Provide the [X, Y] coordinate of the cell's center where the given text is located.  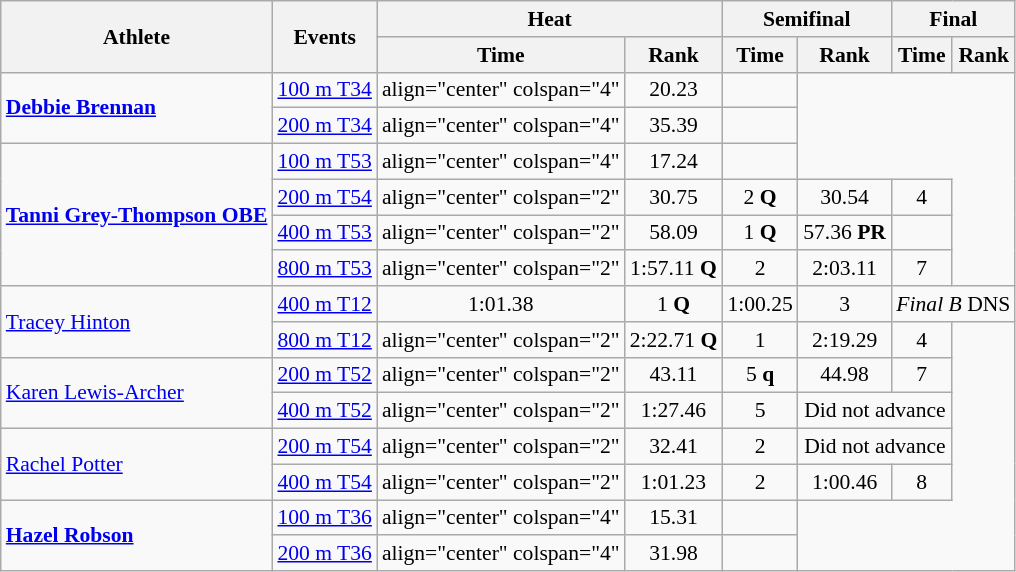
400 m T52 [324, 411]
Hazel Robson [137, 536]
400 m T54 [324, 482]
1:27.46 [674, 411]
1 [760, 340]
17.24 [674, 162]
100 m T53 [324, 162]
15.31 [674, 518]
1:57.11 Q [674, 269]
35.39 [674, 126]
5 q [760, 375]
30.75 [674, 197]
200 m T36 [324, 554]
3 [844, 304]
200 m T34 [324, 126]
43.11 [674, 375]
20.23 [674, 90]
800 m T53 [324, 269]
57.36 PR [844, 233]
400 m T12 [324, 304]
31.98 [674, 554]
8 [922, 482]
2:22.71 Q [674, 340]
Karen Lewis-Archer [137, 392]
2:19.29 [844, 340]
Semifinal [806, 19]
Events [324, 36]
1:00.25 [760, 304]
Tracey Hinton [137, 322]
Final B DNS [953, 304]
5 [760, 411]
58.09 [674, 233]
Rachel Potter [137, 464]
100 m T34 [324, 90]
44.98 [844, 375]
Debbie Brennan [137, 108]
1:01.23 [674, 482]
200 m T52 [324, 375]
30.54 [844, 197]
Tanni Grey-Thompson OBE [137, 215]
1:01.38 [501, 304]
Heat [550, 19]
Athlete [137, 36]
1:00.46 [844, 482]
400 m T53 [324, 233]
Final [953, 19]
100 m T36 [324, 518]
32.41 [674, 447]
800 m T12 [324, 340]
2 Q [760, 197]
2:03.11 [844, 269]
